Identify which cell holds the provided text, then report its (x, y) central coordinate. 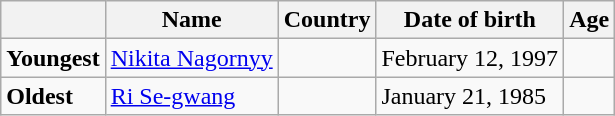
Age (590, 20)
January 21, 1985 (470, 96)
Nikita Nagornyy (192, 58)
Oldest (53, 96)
Ri Se-gwang (192, 96)
Name (192, 20)
Date of birth (470, 20)
Youngest (53, 58)
February 12, 1997 (470, 58)
Country (327, 20)
